Return [x, y] of the center of cell containing provided text 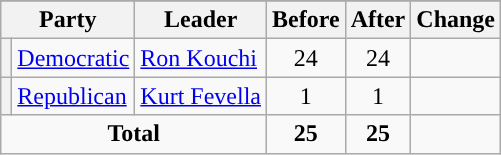
Ron Kouchi [201, 58]
Change [456, 20]
Kurt Fevella [201, 96]
After [378, 20]
Total [134, 134]
Party [68, 20]
Republican [74, 96]
Leader [201, 20]
Before [306, 20]
Democratic [74, 58]
